For the text-containing cell, return its midpoint in [X, Y] coordinate format. 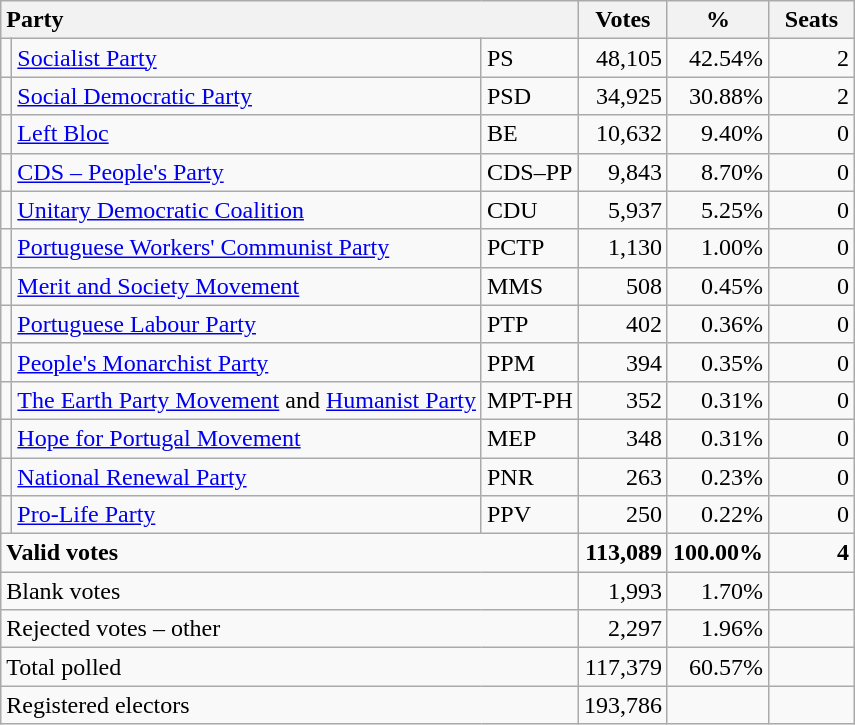
0.36% [718, 324]
MMS [530, 286]
30.88% [718, 96]
394 [622, 362]
Unitary Democratic Coalition [247, 210]
PCTP [530, 248]
1.96% [718, 629]
34,925 [622, 96]
1,130 [622, 248]
4 [811, 553]
PPV [530, 515]
Party [290, 20]
0.23% [718, 477]
193,786 [622, 705]
CDU [530, 210]
CDS–PP [530, 172]
348 [622, 438]
Portuguese Workers' Communist Party [247, 248]
1.00% [718, 248]
% [718, 20]
BE [530, 134]
60.57% [718, 667]
1,993 [622, 591]
Merit and Society Movement [247, 286]
113,089 [622, 553]
Socialist Party [247, 58]
CDS – People's Party [247, 172]
1.70% [718, 591]
0.22% [718, 515]
42.54% [718, 58]
PPM [530, 362]
5,937 [622, 210]
10,632 [622, 134]
MPT-PH [530, 400]
0.45% [718, 286]
48,105 [622, 58]
8.70% [718, 172]
263 [622, 477]
Social Democratic Party [247, 96]
2,297 [622, 629]
Blank votes [290, 591]
PNR [530, 477]
MEP [530, 438]
PTP [530, 324]
Rejected votes – other [290, 629]
Votes [622, 20]
Hope for Portugal Movement [247, 438]
0.35% [718, 362]
People's Monarchist Party [247, 362]
9,843 [622, 172]
Registered electors [290, 705]
Seats [811, 20]
352 [622, 400]
National Renewal Party [247, 477]
Pro-Life Party [247, 515]
Total polled [290, 667]
PSD [530, 96]
250 [622, 515]
5.25% [718, 210]
9.40% [718, 134]
117,379 [622, 667]
Left Bloc [247, 134]
Portuguese Labour Party [247, 324]
PS [530, 58]
508 [622, 286]
100.00% [718, 553]
402 [622, 324]
Valid votes [290, 553]
The Earth Party Movement and Humanist Party [247, 400]
